For the text-containing cell, return its midpoint in [X, Y] coordinate format. 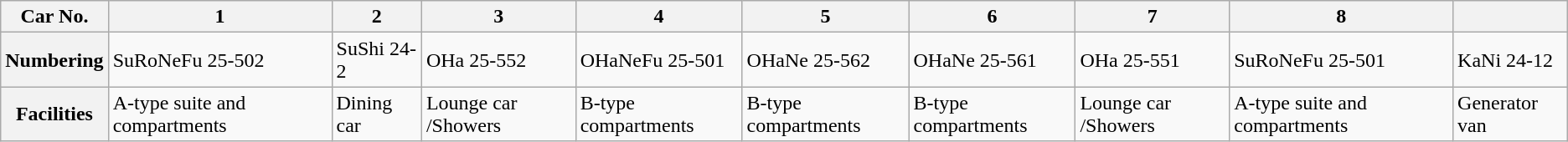
SuRoNeFu 25-501 [1342, 60]
1 [219, 17]
5 [826, 17]
OHaNe 25-561 [992, 60]
SuShi 24-2 [377, 60]
Facilities [54, 114]
4 [658, 17]
6 [992, 17]
8 [1342, 17]
OHaNeFu 25-501 [658, 60]
Car No. [54, 17]
KaNi 24-12 [1511, 60]
OHa 25-551 [1153, 60]
SuRoNeFu 25-502 [219, 60]
7 [1153, 17]
OHa 25-552 [498, 60]
OHaNe 25-562 [826, 60]
Numbering [54, 60]
Dining car [377, 114]
3 [498, 17]
Generator van [1511, 114]
2 [377, 17]
